Pinpoint the cell where the given text exists, returning its [x, y] midpoint coordinate. 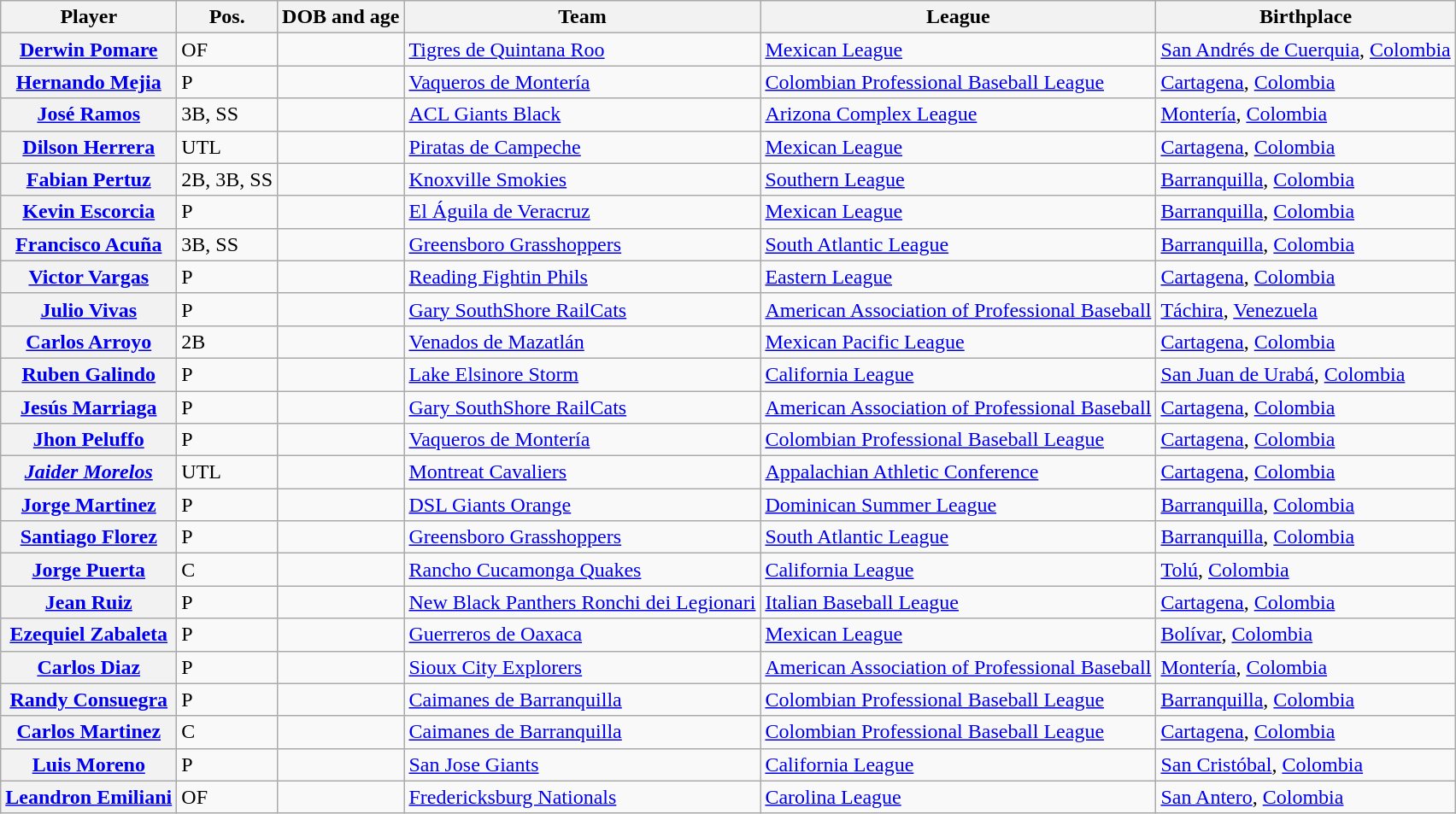
Kevin Escorcia [89, 212]
San Antero, Colombia [1306, 797]
Arizona Complex League [959, 114]
Jean Ruiz [89, 602]
Eastern League [959, 277]
Randy Consuegra [89, 700]
San Juan de Urabá, Colombia [1306, 374]
DOB and age [341, 17]
San Jose Giants [583, 764]
Francisco Acuña [89, 244]
League [959, 17]
Jorge Martinez [89, 505]
Táchira, Venezuela [1306, 309]
Ruben Galindo [89, 374]
Carlos Diaz [89, 667]
José Ramos [89, 114]
Reading Fightin Phils [583, 277]
Bolívar, Colombia [1306, 635]
Carolina League [959, 797]
San Andrés de Cuerquia, Colombia [1306, 50]
2B, 3B, SS [227, 179]
Dominican Summer League [959, 505]
Ezequiel Zabaleta [89, 635]
Victor Vargas [89, 277]
Appalachian Athletic Conference [959, 472]
Hernando Mejia [89, 82]
Southern League [959, 179]
Derwin Pomare [89, 50]
Lake Elsinore Storm [583, 374]
DSL Giants Orange [583, 505]
Julio Vivas [89, 309]
Leandron Emiliani [89, 797]
Venados de Mazatlán [583, 342]
2B [227, 342]
Fabian Pertuz [89, 179]
New Black Panthers Ronchi dei Legionari [583, 602]
San Cristóbal, Colombia [1306, 764]
Luis Moreno [89, 764]
Carlos Martinez [89, 732]
Jorge Puerta [89, 570]
Guerreros de Oaxaca [583, 635]
Carlos Arroyo [89, 342]
Montreat Cavaliers [583, 472]
Mexican Pacific League [959, 342]
Santiago Florez [89, 537]
El Águila de Veracruz [583, 212]
Team [583, 17]
Tigres de Quintana Roo [583, 50]
Knoxville Smokies [583, 179]
Jhon Peluffo [89, 440]
Rancho Cucamonga Quakes [583, 570]
Jesús Marriaga [89, 407]
Jaider Morelos [89, 472]
Fredericksburg Nationals [583, 797]
Pos. [227, 17]
Dilson Herrera [89, 147]
Sioux City Explorers [583, 667]
Piratas de Campeche [583, 147]
Tolú, Colombia [1306, 570]
Player [89, 17]
Birthplace [1306, 17]
Italian Baseball League [959, 602]
ACL Giants Black [583, 114]
